Extract the (X, Y) coordinate from the center of the cell holding the provided text.  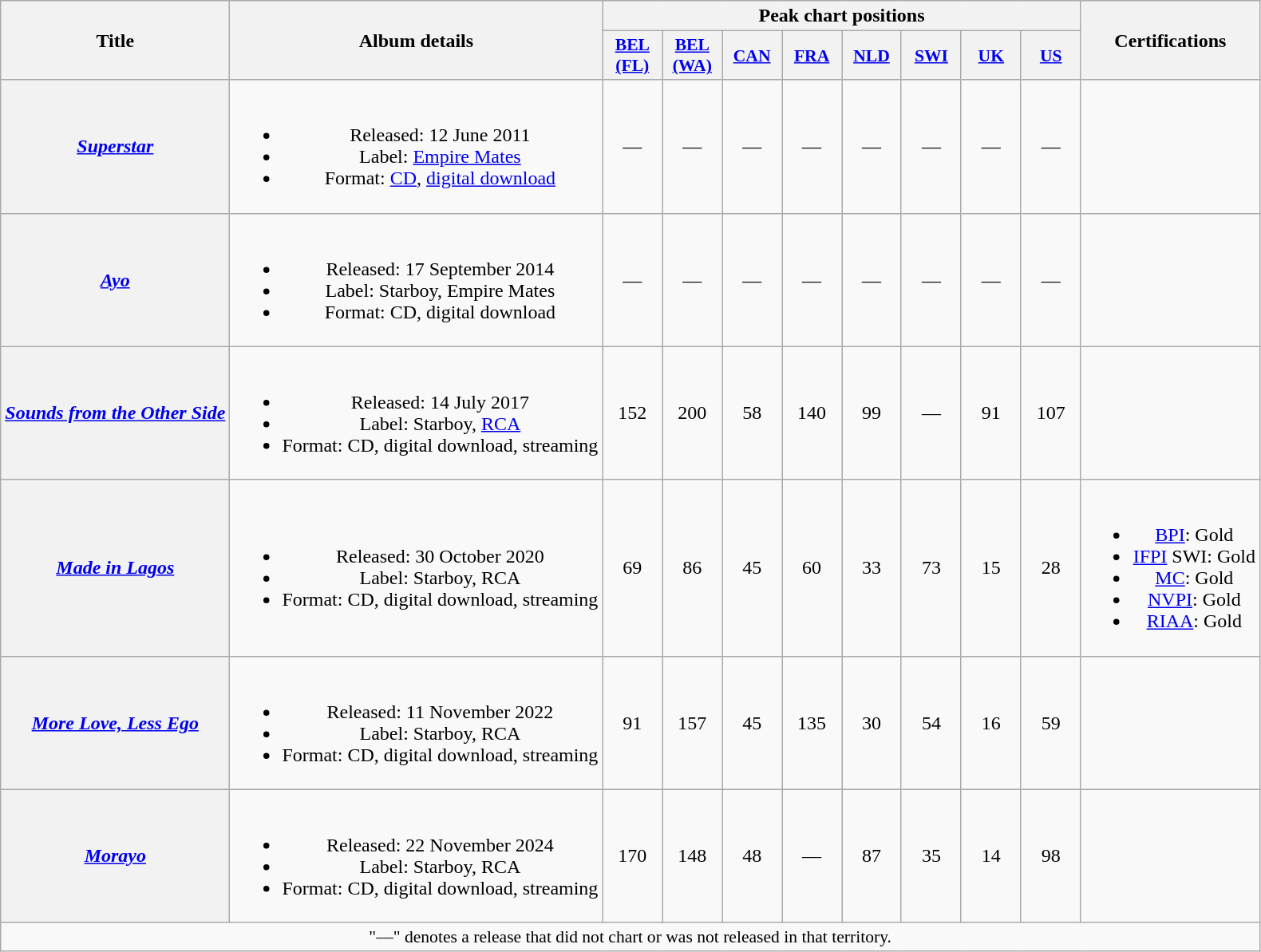
Peak chart positions (841, 16)
15 (991, 568)
87 (872, 855)
170 (632, 855)
59 (1050, 723)
BEL(FL) (632, 56)
Album details (417, 40)
Morayo (115, 855)
140 (812, 413)
99 (872, 413)
Title (115, 40)
Superstar (115, 147)
28 (1050, 568)
Released: 12 June 2011Label: Empire MatesFormat: CD, digital download (417, 147)
69 (632, 568)
US (1050, 56)
148 (693, 855)
135 (812, 723)
14 (991, 855)
60 (812, 568)
CAN (752, 56)
Made in Lagos (115, 568)
BPI: GoldIFPI SWI: GoldMC: GoldNVPI: GoldRIAA: Gold (1170, 568)
73 (931, 568)
Sounds from the Other Side (115, 413)
Released: 30 October 2020Label: Starboy, RCAFormat: CD, digital download, streaming (417, 568)
Released: 17 September 2014Label: Starboy, Empire MatesFormat: CD, digital download (417, 279)
107 (1050, 413)
SWI (931, 56)
86 (693, 568)
More Love, Less Ego (115, 723)
157 (693, 723)
58 (752, 413)
NLD (872, 56)
UK (991, 56)
Certifications (1170, 40)
200 (693, 413)
Ayo (115, 279)
BEL(WA) (693, 56)
98 (1050, 855)
152 (632, 413)
35 (931, 855)
FRA (812, 56)
16 (991, 723)
Released: 11 November 2022Label: Starboy, RCAFormat: CD, digital download, streaming (417, 723)
48 (752, 855)
33 (872, 568)
Released: 22 November 2024Label: Starboy, RCAFormat: CD, digital download, streaming (417, 855)
"—" denotes a release that did not chart or was not released in that territory. (630, 937)
Released: 14 July 2017Label: Starboy, RCAFormat: CD, digital download, streaming (417, 413)
54 (931, 723)
30 (872, 723)
